Find where the given text appears and provide that cell's center as (x, y) coordinate. 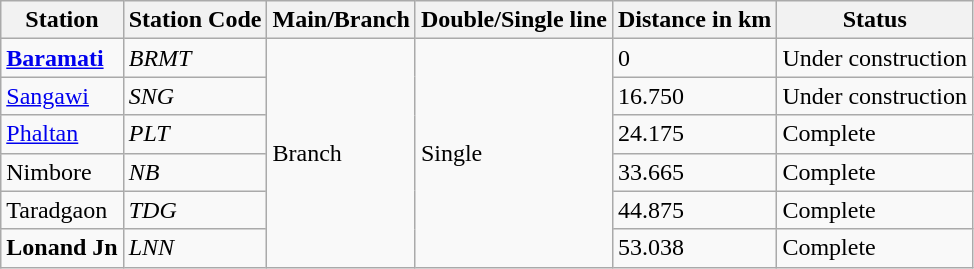
SNG (195, 96)
16.750 (694, 96)
Sangawi (62, 96)
53.038 (694, 248)
Station Code (195, 20)
LNN (195, 248)
Taradgaon (62, 210)
Status (875, 20)
0 (694, 58)
Main/Branch (341, 20)
BRMT (195, 58)
Baramati (62, 58)
NB (195, 172)
Station (62, 20)
Branch (341, 153)
Double/Single line (514, 20)
Nimbore (62, 172)
Lonand Jn (62, 248)
Distance in km (694, 20)
TDG (195, 210)
Phaltan (62, 134)
PLT (195, 134)
24.175 (694, 134)
Single (514, 153)
44.875 (694, 210)
33.665 (694, 172)
